Return the (x, y) coordinate for the center point of the cell that contains the specified text.  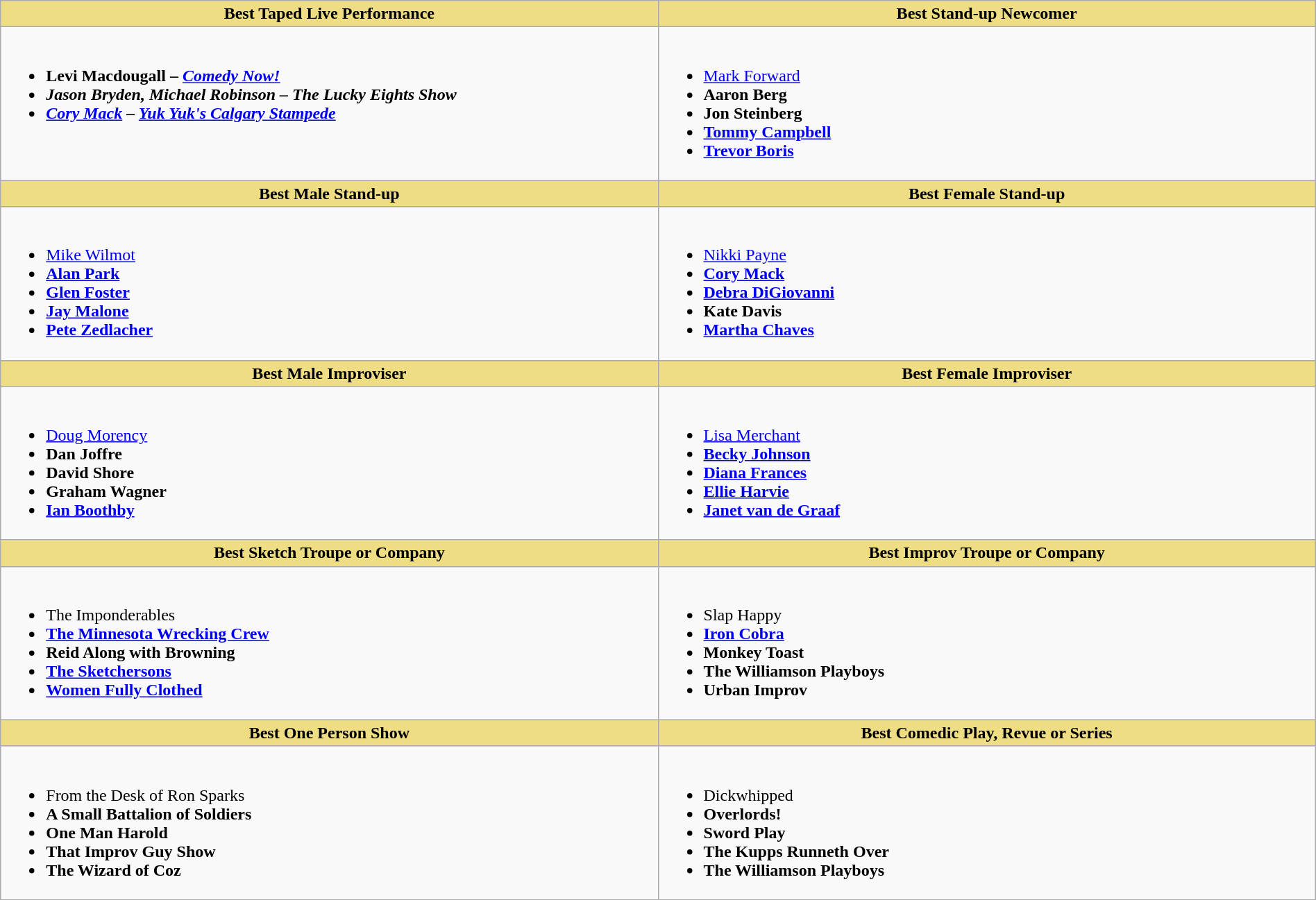
Doug MorencyDan JoffreDavid ShoreGraham WagnerIan Boothby (329, 464)
Best Sketch Troupe or Company (329, 553)
Best Taped Live Performance (329, 14)
Best Male Stand-up (329, 194)
Levi Macdougall – Comedy Now!Jason Bryden, Michael Robinson – The Lucky Eights ShowCory Mack – Yuk Yuk's Calgary Stampede (329, 104)
Best Comedic Play, Revue or Series (987, 733)
Mike WilmotAlan ParkGlen FosterJay MalonePete Zedlacher (329, 283)
Slap HappyIron CobraMonkey ToastThe Williamson PlayboysUrban Improv (987, 643)
Best Stand-up Newcomer (987, 14)
Best Male Improviser (329, 373)
Best Female Improviser (987, 373)
The ImponderablesThe Minnesota Wrecking CrewReid Along with BrowningThe SketchersonsWomen Fully Clothed (329, 643)
Mark ForwardAaron BergJon SteinbergTommy CampbellTrevor Boris (987, 104)
Best Female Stand-up (987, 194)
Best One Person Show (329, 733)
Nikki PayneCory MackDebra DiGiovanniKate DavisMartha Chaves (987, 283)
Lisa MerchantBecky JohnsonDiana FrancesEllie HarvieJanet van de Graaf (987, 464)
Best Improv Troupe or Company (987, 553)
DickwhippedOverlords!Sword PlayThe Kupps Runneth OverThe Williamson Playboys (987, 823)
From the Desk of Ron SparksA Small Battalion of SoldiersOne Man HaroldThat Improv Guy ShowThe Wizard of Coz (329, 823)
